Output the [x, y] coordinate of the center of the cell containing the given text.  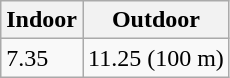
Outdoor [156, 20]
11.25 (100 m) [156, 58]
Indoor [42, 20]
7.35 [42, 58]
